Extract the [x, y] coordinate from the center of the cell holding the provided text.  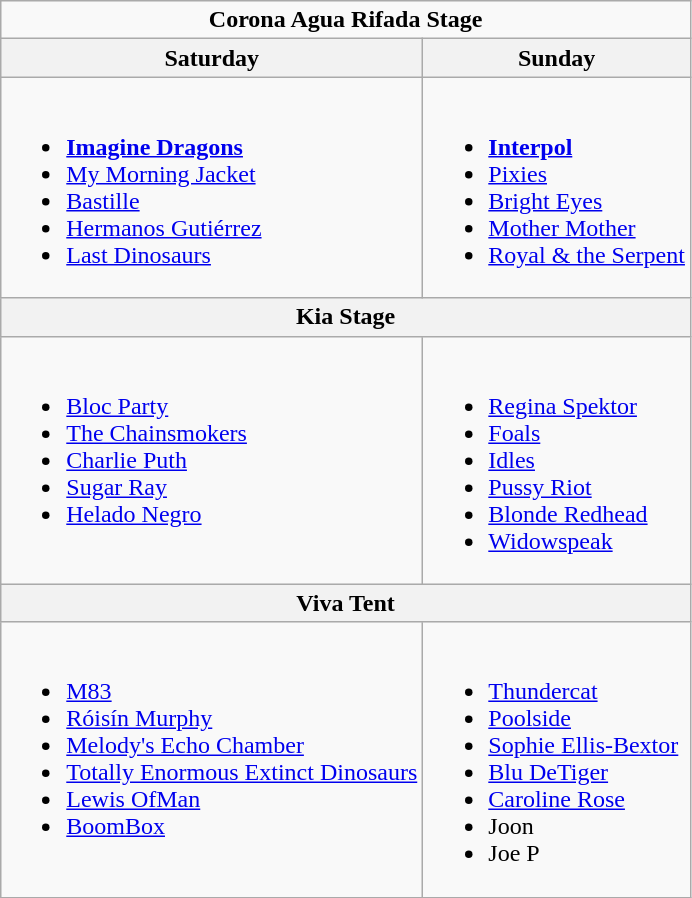
InterpolPixiesBright EyesMother MotherRoyal & the Serpent [557, 188]
Viva Tent [346, 603]
M83Róisín MurphyMelody's Echo ChamberTotally Enormous Extinct DinosaursLewis OfManBoomBox [212, 760]
Imagine DragonsMy Morning JacketBastilleHermanos GutiérrezLast Dinosaurs [212, 188]
Corona Agua Rifada Stage [346, 20]
Saturday [212, 58]
Bloc PartyThe ChainsmokersCharlie PuthSugar RayHelado Negro [212, 460]
Kia Stage [346, 317]
Regina SpektorFoalsIdlesPussy RiotBlonde RedheadWidowspeak [557, 460]
ThundercatPoolsideSophie Ellis-BextorBlu DeTigerCaroline RoseJoonJoe P [557, 760]
Sunday [557, 58]
